Scan for the cell matching the given text and deliver its (x, y) coordinate at center. 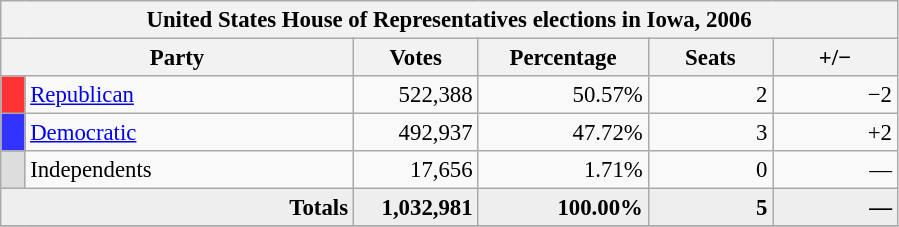
Republican (189, 95)
1,032,981 (416, 208)
Democratic (189, 133)
Independents (189, 170)
492,937 (416, 133)
Totals (178, 208)
100.00% (563, 208)
1.71% (563, 170)
3 (710, 133)
2 (710, 95)
+/− (836, 58)
−2 (836, 95)
0 (710, 170)
Party (178, 58)
Seats (710, 58)
522,388 (416, 95)
Percentage (563, 58)
5 (710, 208)
50.57% (563, 95)
47.72% (563, 133)
United States House of Representatives elections in Iowa, 2006 (450, 20)
17,656 (416, 170)
Votes (416, 58)
+2 (836, 133)
